Identify which cell holds the provided text, then report its [x, y] central coordinate. 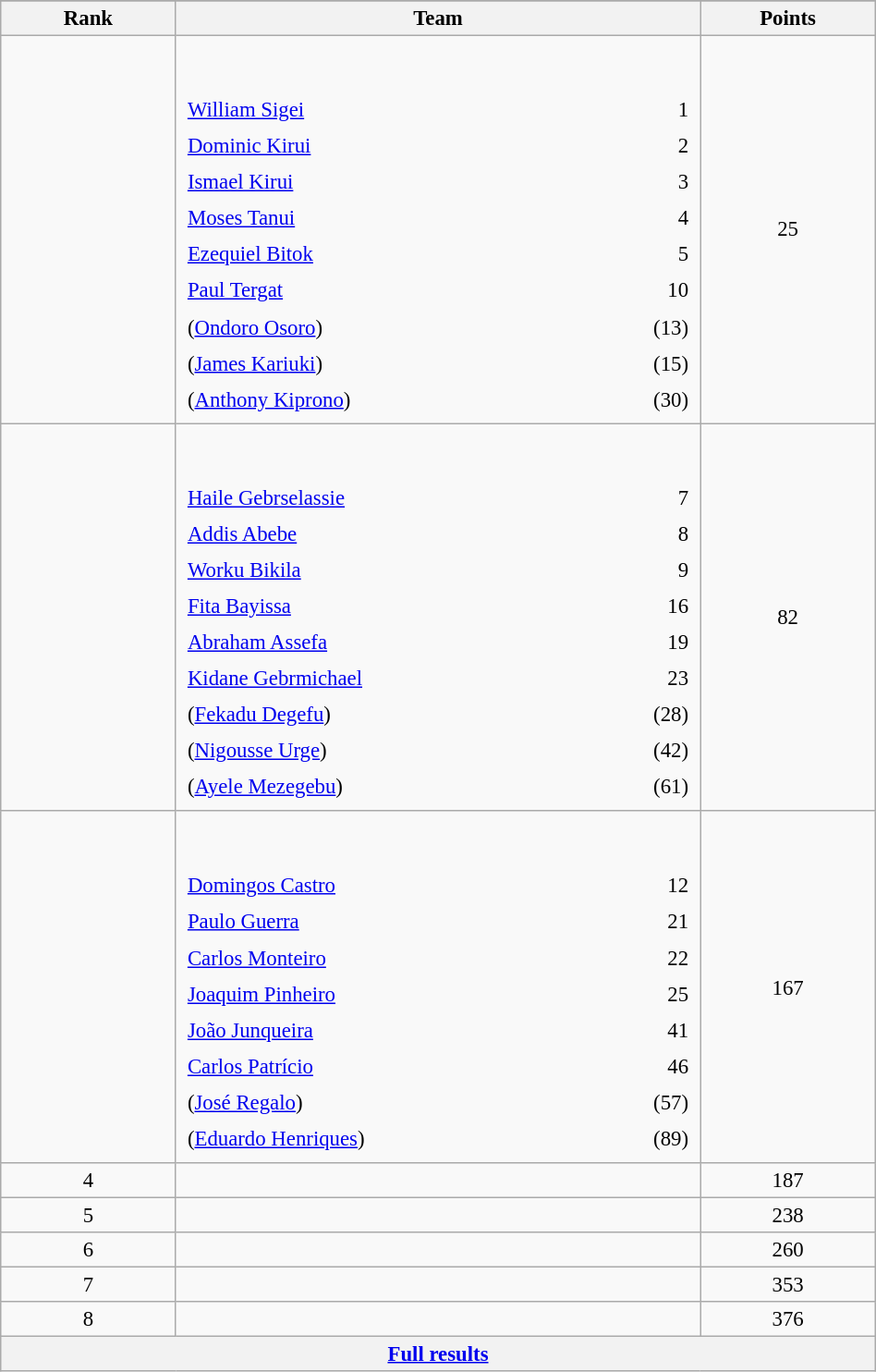
Fita Bayissa [388, 606]
260 [787, 1250]
9 [643, 570]
(Nigousse Urge) [388, 751]
(Eduardo Henriques) [388, 1138]
Ismael Kirui [384, 182]
22 [644, 958]
16 [643, 606]
353 [787, 1285]
William Sigei [384, 110]
Joaquim Pinheiro [388, 994]
Addis Abebe [388, 533]
376 [787, 1319]
Full results [438, 1354]
(13) [641, 326]
Moses Tanui [384, 218]
Worku Bikila [388, 570]
2 [641, 146]
Domingos Castro [388, 886]
(15) [641, 362]
Ezequiel Bitok [384, 254]
Paulo Guerra [388, 922]
187 [787, 1181]
(Anthony Kiprono) [384, 399]
1 [641, 110]
(Ondoro Osoro) [384, 326]
Haile Gebrselassie [388, 497]
167 [787, 986]
Carlos Monteiro [388, 958]
Team [438, 18]
12 [644, 886]
Dominic Kirui [384, 146]
(30) [641, 399]
6 [89, 1250]
(James Kariuki) [384, 362]
Carlos Patrício [388, 1066]
238 [787, 1215]
(28) [643, 715]
(Fekadu Degefu) [388, 715]
João Junqueira [388, 1030]
3 [641, 182]
(42) [643, 751]
82 [787, 618]
Points [787, 18]
(57) [644, 1102]
Rank [89, 18]
Kidane Gebrmichael [388, 679]
41 [644, 1030]
Paul Tergat [384, 290]
(Ayele Mezegebu) [388, 787]
23 [643, 679]
(61) [643, 787]
Abraham Assefa [388, 643]
19 [643, 643]
21 [644, 922]
46 [644, 1066]
(89) [644, 1138]
10 [641, 290]
(José Regalo) [388, 1102]
